Search for the cell housing the specified text and yield its [x, y] center coordinate. 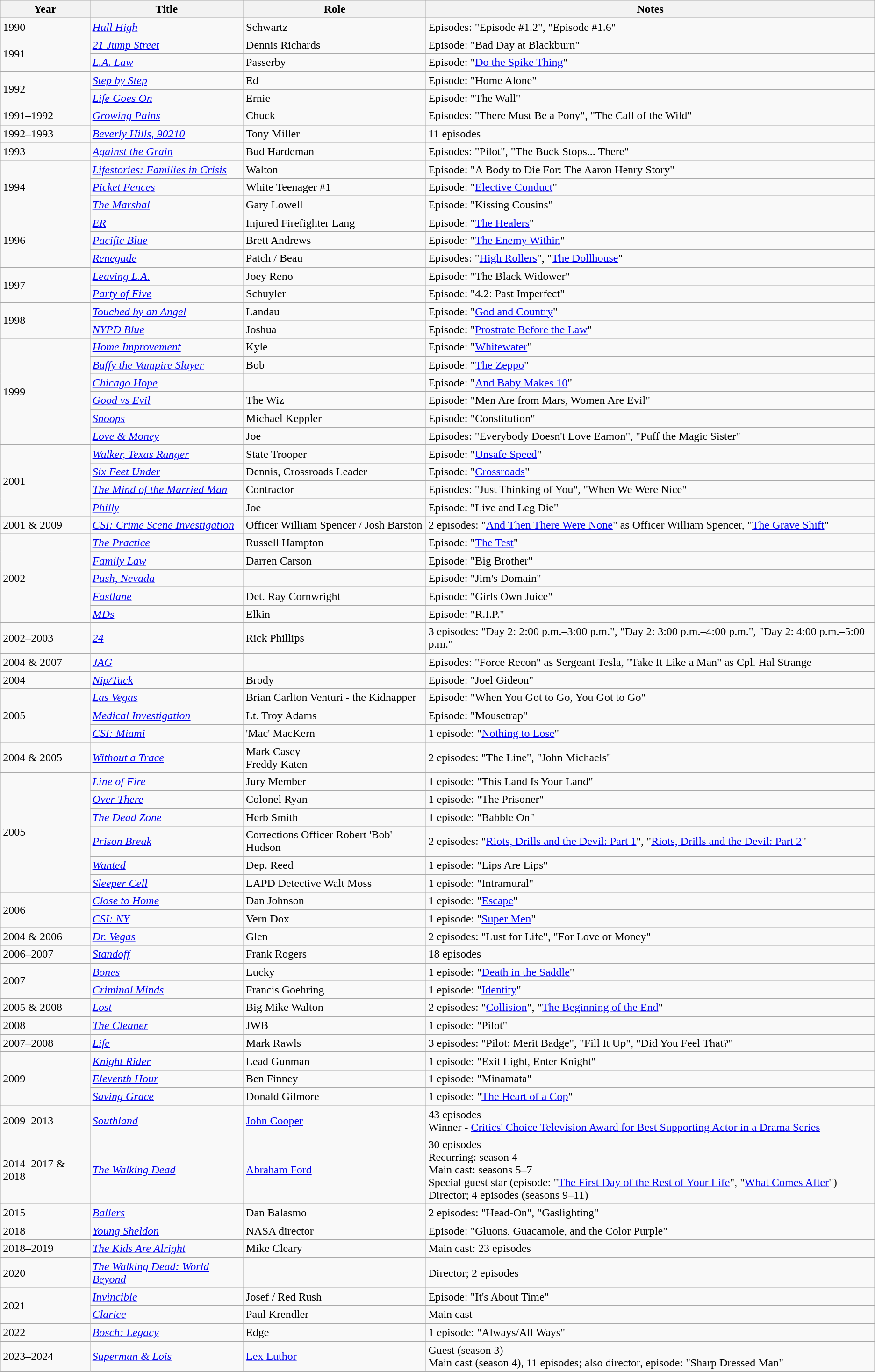
Chuck [335, 116]
Dennis Richards [335, 45]
Dr. Vegas [166, 936]
2006–2007 [45, 954]
Episodes: "Pilot", "The Buck Stops... There" [650, 151]
Big Mike Walton [335, 1008]
Landau [335, 312]
2007–2008 [45, 1043]
Young Sheldon [166, 1231]
Mark CaseyFreddy Katen [335, 757]
2020 [45, 1273]
1992 [45, 89]
Colonel Ryan [335, 799]
Criminal Minds [166, 990]
Six Feet Under [166, 472]
Philly [166, 507]
Invincible [166, 1297]
2015 [45, 1213]
Joshua [335, 329]
Lt. Troy Adams [335, 715]
NASA director [335, 1231]
Love & Money [166, 436]
Schuyler [335, 294]
2 episodes: "And Then There Were None" as Officer William Spencer, "The Grave Shift" [650, 525]
2 episodes: "Head-On", "Gaslighting" [650, 1213]
Beverly Hills, 90210 [166, 134]
The Practice [166, 543]
Contractor [335, 489]
Superman & Lois [166, 1356]
2006 [45, 910]
Renegade [166, 258]
Darren Carson [335, 561]
Donald Gilmore [335, 1096]
Director; 2 episodes [650, 1273]
2 episodes: "Lust for Life", "For Love or Money" [650, 936]
Mark Rawls [335, 1043]
Episode: "Prostrate Before the Law" [650, 329]
Injured Firefighter Lang [335, 223]
Good vs Evil [166, 400]
Chicago Hope [166, 383]
CSI: NY [166, 919]
Episode: "It's About Time" [650, 1297]
2004 & 2006 [45, 936]
State Trooper [335, 454]
1998 [45, 321]
Standoff [166, 954]
21 Jump Street [166, 45]
1999 [45, 392]
Episode: "Mousetrap" [650, 715]
Michael Keppler [335, 418]
Title [166, 9]
Main cast [650, 1315]
1 episode: "Intramural" [650, 883]
Life Goes On [166, 98]
Episode: "R.I.P." [650, 614]
Det. Ray Cornwright [335, 596]
Episode: "Girls Own Juice" [650, 596]
1991–1992 [45, 116]
The Wiz [335, 400]
1 episode: "The Heart of a Cop" [650, 1096]
The Walking Dead [166, 1170]
1 episode: "Babble On" [650, 817]
11 episodes [650, 134]
Episode: "Joel Gideon" [650, 680]
1 episode: "Always/All Ways" [650, 1332]
3 episodes: "Pilot: Merit Badge", "Fill It Up", "Did You Feel That?" [650, 1043]
Brody [335, 680]
2018 [45, 1231]
18 episodes [650, 954]
Schwartz [335, 27]
Episode: "4.2: Past Imperfect" [650, 294]
Episode: "Elective Conduct" [650, 187]
Brett Andrews [335, 241]
3 episodes: "Day 2: 2:00 p.m.–3:00 p.m.", "Day 2: 3:00 p.m.–4:00 p.m.", "Day 2: 4:00 p.m.–5:00 p.m." [650, 638]
Bob [335, 365]
2023–2024 [45, 1356]
2022 [45, 1332]
Frank Rogers [335, 954]
Notes [650, 9]
1 episode: "Exit Light, Enter Knight" [650, 1061]
Role [335, 9]
Episode: "Crossroads" [650, 472]
Officer William Spencer / Josh Barston [335, 525]
Joey Reno [335, 276]
Las Vegas [166, 698]
Episodes: "Just Thinking of You", "When We Were Nice" [650, 489]
Mike Cleary [335, 1249]
1 episode: "Minamata" [650, 1079]
1991 [45, 54]
Lucky [335, 972]
Southland [166, 1121]
Episode: "And Baby Makes 10" [650, 383]
2007 [45, 981]
Bosch: Legacy [166, 1332]
ER [166, 223]
2009 [45, 1079]
Patch / Beau [335, 258]
The Marshal [166, 205]
Episode: "Constitution" [650, 418]
Year [45, 9]
2009–2013 [45, 1121]
Josef / Red Rush [335, 1297]
Francis Goehring [335, 990]
Episode: "Live and Leg Die" [650, 507]
Nip/Tuck [166, 680]
Dan Johnson [335, 901]
1 episode: "This Land Is Your Land" [650, 781]
1 episode: "Lips Are Lips" [650, 865]
White Teenager #1 [335, 187]
CSI: Miami [166, 733]
Corrections Officer Robert 'Bob' Hudson [335, 841]
Saving Grace [166, 1096]
Close to Home [166, 901]
1993 [45, 151]
2021 [45, 1306]
Ed [335, 80]
Buffy the Vampire Slayer [166, 365]
Glen [335, 936]
Tony Miller [335, 134]
1997 [45, 285]
1 episode: "Pilot" [650, 1025]
Family Law [166, 561]
Episode: "Unsafe Speed" [650, 454]
Dep. Reed [335, 865]
Medical Investigation [166, 715]
Episodes: "Episode #1.2", "Episode #1.6" [650, 27]
Episode: "Gluons, Guacamole, and the Color Purple" [650, 1231]
'Mac' MacKern [335, 733]
Edge [335, 1332]
Episode: "Home Alone" [650, 80]
2 episodes: "Collision", "The Beginning of the End" [650, 1008]
Push, Nevada [166, 579]
JAG [166, 662]
The Kids Are Alright [166, 1249]
Sleeper Cell [166, 883]
Elkin [335, 614]
Episode: "The Black Widower" [650, 276]
Prison Break [166, 841]
Episode: "God and Country" [650, 312]
1 episode: "The Prisoner" [650, 799]
MDs [166, 614]
2004 [45, 680]
NYPD Blue [166, 329]
The Dead Zone [166, 817]
Episode: "Big Brother" [650, 561]
1990 [45, 27]
Episodes: "Everybody Doesn't Love Eamon", "Puff the Magic Sister" [650, 436]
Rick Phillips [335, 638]
Against the Grain [166, 151]
Episode: "The Wall" [650, 98]
Lead Gunman [335, 1061]
Leaving L.A. [166, 276]
Ben Finney [335, 1079]
LAPD Detective Walt Moss [335, 883]
Episode: "Kissing Cousins" [650, 205]
Hull High [166, 27]
Walton [335, 169]
Ernie [335, 98]
Passerby [335, 63]
Bud Hardeman [335, 151]
2004 & 2007 [45, 662]
Episode: "Whitewater" [650, 347]
Knight Rider [166, 1061]
Lifestories: Families in Crisis [166, 169]
Jury Member [335, 781]
Eleventh Hour [166, 1079]
Line of Fire [166, 781]
2005 & 2008 [45, 1008]
Episode: "The Healers" [650, 223]
Lex Luthor [335, 1356]
Episodes: "Force Recon" as Sergeant Tesla, "Take It Like a Man" as Cpl. Hal Strange [650, 662]
Snoops [166, 418]
2001 [45, 480]
Episode: "Bad Day at Blackburn" [650, 45]
Episode: "The Test" [650, 543]
Vern Dox [335, 919]
1992–1993 [45, 134]
Herb Smith [335, 817]
Over There [166, 799]
1996 [45, 241]
Bones [166, 972]
Pacific Blue [166, 241]
43 episodes Winner - Critics' Choice Television Award for Best Supporting Actor in a Drama Series [650, 1121]
Life [166, 1043]
Walker, Texas Ranger [166, 454]
Touched by an Angel [166, 312]
The Cleaner [166, 1025]
2002 [45, 579]
Episodes: "There Must Be a Pony", "The Call of the Wild" [650, 116]
Episode: "The Zeppo" [650, 365]
1994 [45, 187]
Picket Fences [166, 187]
Russell Hampton [335, 543]
2018–2019 [45, 1249]
Episode: "Jim's Domain" [650, 579]
Dennis, Crossroads Leader [335, 472]
Episodes: "High Rollers", "The Dollhouse" [650, 258]
Clarice [166, 1315]
2 episodes: "Riots, Drills and the Devil: Part 1", "Riots, Drills and the Devil: Part 2" [650, 841]
1 episode: "Escape" [650, 901]
1 episode: "Nothing to Lose" [650, 733]
The Walking Dead: World Beyond [166, 1273]
24 [166, 638]
1 episode: "Death in the Saddle" [650, 972]
Fastlane [166, 596]
Kyle [335, 347]
Abraham Ford [335, 1170]
Episode: "When You Got to Go, You Got to Go" [650, 698]
Step by Step [166, 80]
2002–2003 [45, 638]
L.A. Law [166, 63]
2014–2017 & 2018 [45, 1170]
Episode: "A Body to Die For: The Aaron Henry Story" [650, 169]
CSI: Crime Scene Investigation [166, 525]
Episode: "Men Are from Mars, Women Are Evil" [650, 400]
Wanted [166, 865]
Party of Five [166, 294]
Growing Pains [166, 116]
Dan Balasmo [335, 1213]
Guest (season 3)Main cast (season 4), 11 episodes; also director, episode: "Sharp Dressed Man" [650, 1356]
2 episodes: "The Line", "John Michaels" [650, 757]
Without a Trace [166, 757]
Main cast: 23 episodes [650, 1249]
2008 [45, 1025]
Gary Lowell [335, 205]
JWB [335, 1025]
Ballers [166, 1213]
John Cooper [335, 1121]
Episode: "Do the Spike Thing" [650, 63]
The Mind of the Married Man [166, 489]
Episode: "The Enemy Within" [650, 241]
2004 & 2005 [45, 757]
Paul Krendler [335, 1315]
Home Improvement [166, 347]
1 episode: "Super Men" [650, 919]
Brian Carlton Venturi - the Kidnapper [335, 698]
1 episode: "Identity" [650, 990]
2001 & 2009 [45, 525]
Lost [166, 1008]
